From the cell containing the given text, extract its center point as [x, y] coordinate. 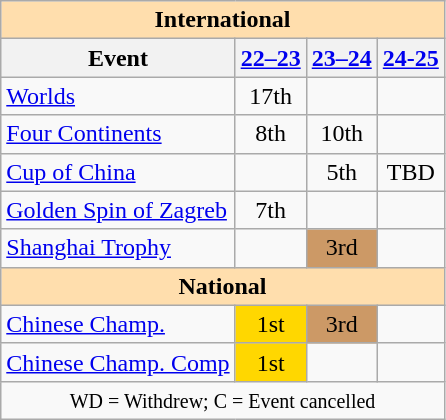
Golden Spin of Zagreb [118, 210]
10th [342, 134]
Four Continents [118, 134]
22–23 [270, 58]
National [223, 286]
International [223, 20]
Event [118, 58]
Worlds [118, 96]
8th [270, 134]
24-25 [410, 58]
5th [342, 172]
Chinese Champ. [118, 324]
Shanghai Trophy [118, 248]
17th [270, 96]
TBD [410, 172]
23–24 [342, 58]
Cup of China [118, 172]
7th [270, 210]
Chinese Champ. Comp [118, 362]
WD = Withdrew; C = Event cancelled [223, 400]
